Pinpoint the cell where the given text exists, returning its [X, Y] midpoint coordinate. 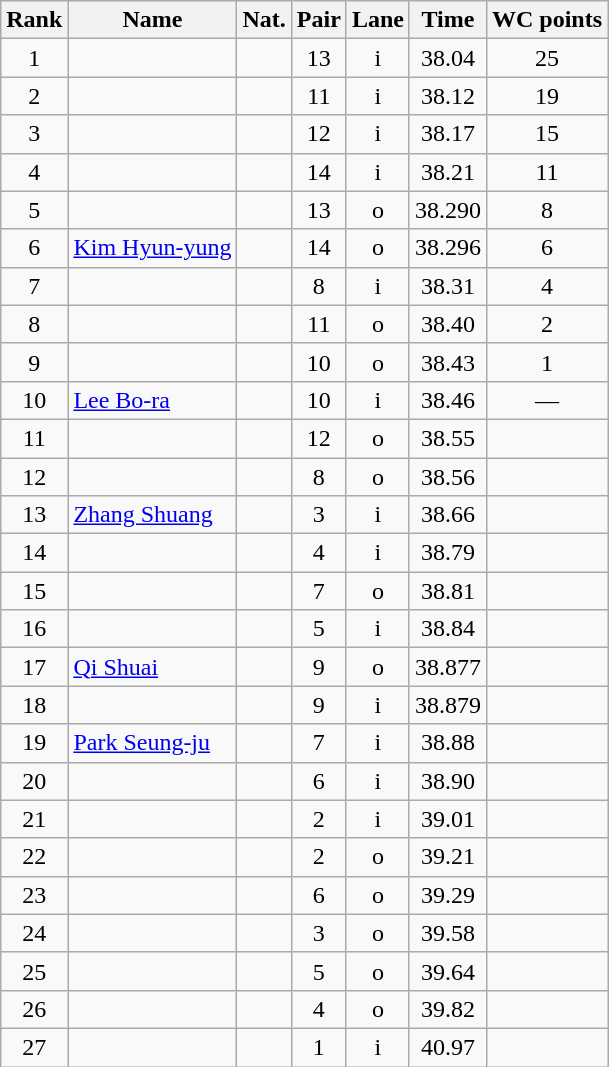
39.58 [448, 933]
38.88 [448, 743]
Nat. [264, 20]
17 [34, 667]
Rank [34, 20]
Zhang Shuang [152, 515]
38.40 [448, 324]
38.90 [448, 781]
39.64 [448, 971]
26 [34, 1009]
24 [34, 933]
38.17 [448, 134]
Pair [318, 20]
23 [34, 895]
Lee Bo-ra [152, 400]
— [546, 400]
38.56 [448, 477]
39.29 [448, 895]
27 [34, 1047]
22 [34, 857]
16 [34, 629]
38.21 [448, 172]
21 [34, 819]
38.290 [448, 210]
Park Seung-ju [152, 743]
38.04 [448, 58]
38.81 [448, 591]
39.21 [448, 857]
40.97 [448, 1047]
20 [34, 781]
Kim Hyun-yung [152, 248]
39.01 [448, 819]
Name [152, 20]
38.84 [448, 629]
38.43 [448, 362]
38.79 [448, 553]
Lane [378, 20]
WC points [546, 20]
38.55 [448, 438]
38.31 [448, 286]
18 [34, 705]
38.66 [448, 515]
38.12 [448, 96]
38.46 [448, 400]
Qi Shuai [152, 667]
38.877 [448, 667]
38.296 [448, 248]
38.879 [448, 705]
39.82 [448, 1009]
Time [448, 20]
